Extract the [x, y] coordinate from the center of the cell holding the provided text.  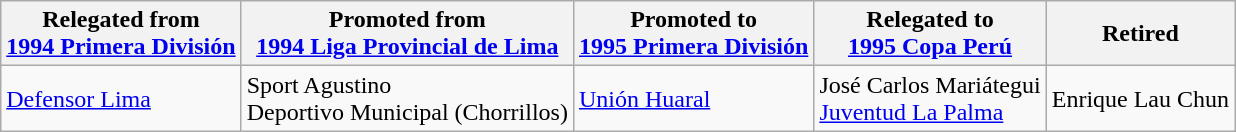
Relegated from1994 Primera División [121, 34]
Promoted from1994 Liga Provincial de Lima [407, 34]
Relegated to1995 Copa Perú [930, 34]
Enrique Lau Chun [1140, 98]
Retired [1140, 34]
Unión Huaral [693, 98]
Defensor Lima [121, 98]
Promoted to1995 Primera División [693, 34]
José Carlos Mariátegui Juventud La Palma [930, 98]
Sport Agustino Deportivo Municipal (Chorrillos) [407, 98]
